Provide the [X, Y] coordinate of the cell's center where the given text is located.  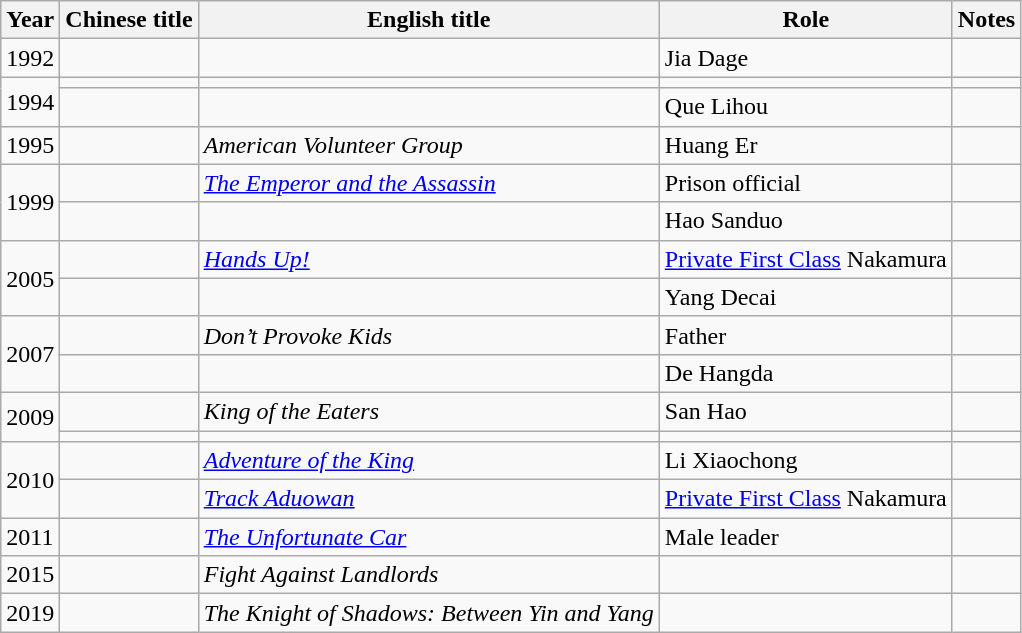
Huang Er [806, 145]
The Knight of Shadows: Between Yin and Yang [428, 613]
Que Lihou [806, 107]
1995 [30, 145]
Yang Decai [806, 297]
The Emperor and the Assassin [428, 183]
2005 [30, 278]
American Volunteer Group [428, 145]
Don’t Provoke Kids [428, 335]
San Hao [806, 411]
Prison official [806, 183]
Track Aduowan [428, 499]
Father [806, 335]
De Hangda [806, 373]
2007 [30, 354]
Male leader [806, 537]
2015 [30, 575]
Hands Up! [428, 259]
2019 [30, 613]
2009 [30, 416]
Year [30, 20]
Adventure of the King [428, 461]
2011 [30, 537]
Fight Against Landlords [428, 575]
King of the Eaters [428, 411]
Li Xiaochong [806, 461]
Jia Dage [806, 58]
1994 [30, 102]
Role [806, 20]
2010 [30, 480]
1999 [30, 202]
Hao Sanduo [806, 221]
Notes [986, 20]
Chinese title [129, 20]
English title [428, 20]
The Unfortunate Car [428, 537]
1992 [30, 58]
